Scan for the cell matching the given text and deliver its [X, Y] coordinate at center. 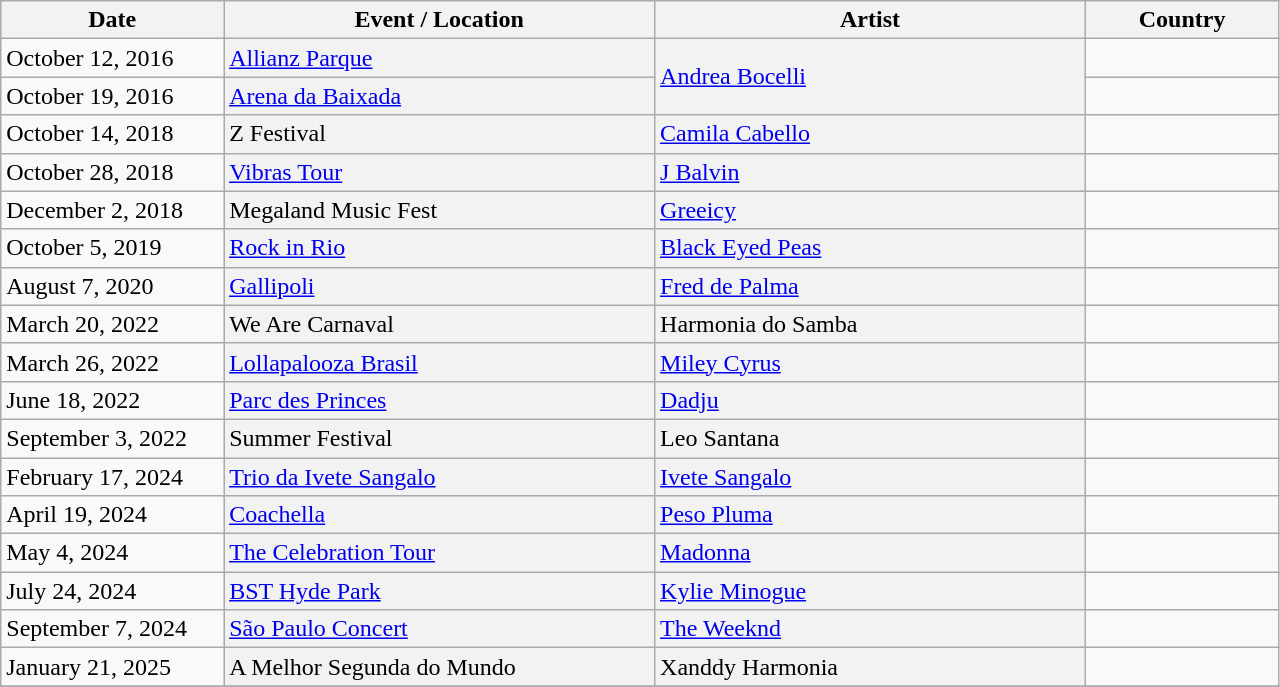
September 7, 2024 [112, 629]
We Are Carnaval [440, 324]
Ivete Sangalo [870, 477]
Camila Cabello [870, 134]
Z Festival [440, 134]
September 3, 2022 [112, 438]
March 20, 2022 [112, 324]
March 26, 2022 [112, 362]
April 19, 2024 [112, 515]
The Weeknd [870, 629]
Country [1182, 20]
Summer Festival [440, 438]
Gallipoli [440, 286]
October 19, 2016 [112, 96]
Black Eyed Peas [870, 248]
July 24, 2024 [112, 591]
Lollapalooza Brasil [440, 362]
Coachella [440, 515]
February 17, 2024 [112, 477]
Leo Santana [870, 438]
May 4, 2024 [112, 553]
The Celebration Tour [440, 553]
BST Hyde Park [440, 591]
Trio da Ivete Sangalo [440, 477]
August 7, 2020 [112, 286]
January 21, 2025 [112, 667]
December 2, 2018 [112, 210]
October 28, 2018 [112, 172]
Fred de Palma [870, 286]
Event / Location [440, 20]
October 14, 2018 [112, 134]
Dadju [870, 400]
Peso Pluma [870, 515]
Date [112, 20]
Allianz Parque [440, 58]
J Balvin [870, 172]
Rock in Rio [440, 248]
Miley Cyrus [870, 362]
Xanddy Harmonia [870, 667]
Artist [870, 20]
Parc des Princes [440, 400]
October 12, 2016 [112, 58]
June 18, 2022 [112, 400]
Andrea Bocelli [870, 77]
São Paulo Concert [440, 629]
October 5, 2019 [112, 248]
Arena da Baixada [440, 96]
Vibras Tour [440, 172]
Harmonia do Samba [870, 324]
Kylie Minogue [870, 591]
Madonna [870, 553]
Greeicy [870, 210]
A Melhor Segunda do Mundo [440, 667]
Megaland Music Fest [440, 210]
